Extract the (x, y) coordinate from the center of the cell holding the provided text.  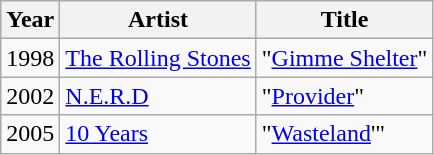
"Wasteland'" (344, 134)
"Provider" (344, 96)
Artist (158, 20)
1998 (30, 58)
"Gimme Shelter" (344, 58)
Title (344, 20)
2002 (30, 96)
Year (30, 20)
The Rolling Stones (158, 58)
N.E.R.D (158, 96)
10 Years (158, 134)
2005 (30, 134)
